Identify which cell holds the provided text, then report its (X, Y) central coordinate. 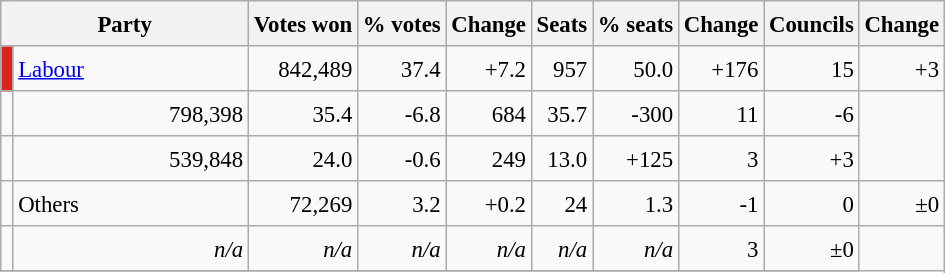
+125 (635, 158)
-1 (720, 204)
842,489 (302, 68)
0 (812, 204)
249 (488, 158)
24 (562, 204)
35.4 (302, 114)
Party (125, 24)
37.4 (402, 68)
% seats (635, 24)
1.3 (635, 204)
Votes won (302, 24)
35.7 (562, 114)
Others (131, 204)
-300 (635, 114)
Labour (131, 68)
+0.2 (488, 204)
-6 (812, 114)
15 (812, 68)
-6.8 (402, 114)
72,269 (302, 204)
Seats (562, 24)
3.2 (402, 204)
957 (562, 68)
24.0 (302, 158)
-0.6 (402, 158)
539,848 (131, 158)
% votes (402, 24)
11 (720, 114)
798,398 (131, 114)
684 (488, 114)
13.0 (562, 158)
+176 (720, 68)
50.0 (635, 68)
Councils (812, 24)
+7.2 (488, 68)
